Scan for the cell matching the given text and deliver its (X, Y) coordinate at center. 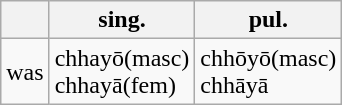
sing. (122, 20)
chhayō(masc)chhayā(fem) (122, 72)
pul. (268, 20)
chhōyō(masc)chhāyā (268, 72)
was (25, 72)
